Search for the cell housing the specified text and yield its [x, y] center coordinate. 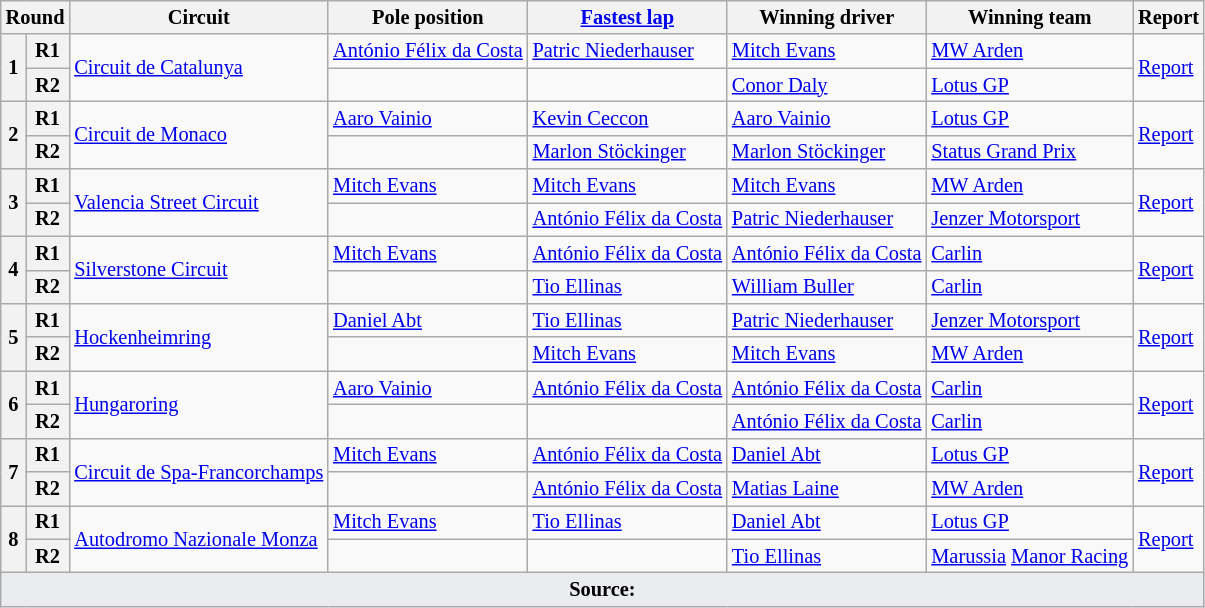
Circuit [198, 17]
Kevin Ceccon [628, 118]
Matias Laine [826, 489]
Silverstone Circuit [198, 270]
7 [14, 472]
Fastest lap [628, 17]
4 [14, 270]
Valencia Street Circuit [198, 202]
William Buller [826, 287]
Hungaroring [198, 404]
Autodromo Nazionale Monza [198, 538]
Circuit de Spa-Francorchamps [198, 472]
Winning driver [826, 17]
Circuit de Monaco [198, 134]
2 [14, 134]
Round [36, 17]
5 [14, 336]
6 [14, 404]
Hockenheimring [198, 336]
1 [14, 68]
Circuit de Catalunya [198, 68]
Winning team [1030, 17]
3 [14, 202]
Status Grand Prix [1030, 152]
Pole position [428, 17]
8 [14, 538]
Marussia Manor Racing [1030, 556]
Source: [602, 589]
Conor Daly [826, 85]
